Return the [X, Y] coordinate for the center point of the cell that contains the specified text.  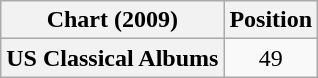
Position [271, 20]
US Classical Albums [112, 58]
Chart (2009) [112, 20]
49 [271, 58]
